Provide the [X, Y] coordinate of the cell's center where the given text is located.  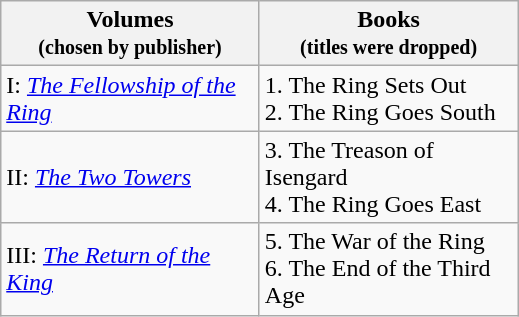
III: The Return of the King [130, 269]
3. The Treason of Isengard4. The Ring Goes East [388, 177]
I: The Fellowship of the Ring [130, 98]
Volumes(chosen by publisher) [130, 34]
Books(titles were dropped) [388, 34]
1. The Ring Sets Out2. The Ring Goes South [388, 98]
II: The Two Towers [130, 177]
5. The War of the Ring6. The End of the Third Age [388, 269]
